Search for the cell housing the specified text and yield its (x, y) center coordinate. 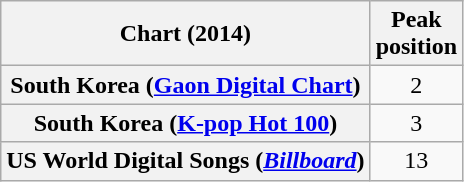
13 (416, 161)
3 (416, 123)
Chart (2014) (186, 34)
South Korea (K-pop Hot 100) (186, 123)
South Korea (Gaon Digital Chart) (186, 85)
2 (416, 85)
Peakposition (416, 34)
US World Digital Songs (Billboard) (186, 161)
